Provide the [X, Y] coordinate of the cell's center where the given text is located.  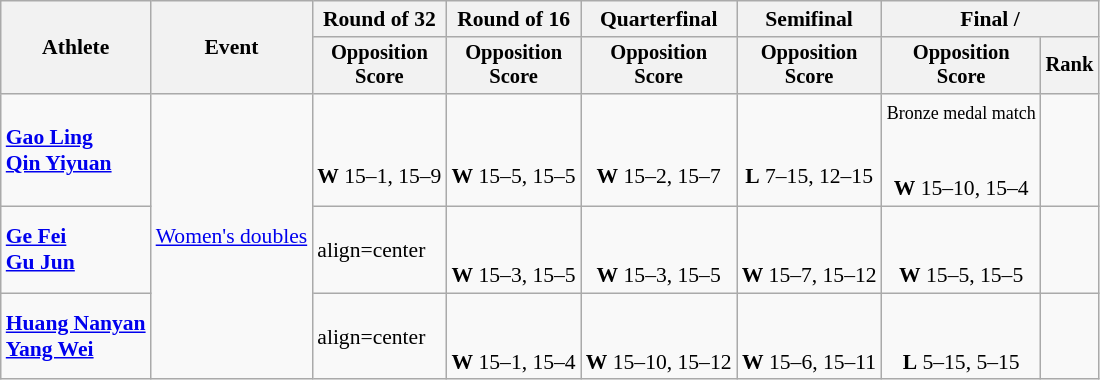
Semifinal [810, 19]
W 15–6, 15–11 [810, 336]
W 15–7, 15–12 [810, 250]
Round of 16 [513, 19]
Final / [990, 19]
Round of 32 [379, 19]
Gao Ling Qin Yiyuan [76, 150]
Bronze medal match W 15–10, 15–4 [962, 150]
Rank [1070, 66]
Quarterfinal [659, 19]
Athlete [76, 48]
L 7–15, 12–15 [810, 150]
W 15–2, 15–7 [659, 150]
W 15–10, 15–12 [659, 336]
L 5–15, 5–15 [962, 336]
Women's doubles [232, 236]
Ge Fei Gu Jun [76, 250]
W 15–1, 15–9 [379, 150]
Huang Nanyan Yang Wei [76, 336]
W 15–1, 15–4 [513, 336]
Event [232, 48]
